Return the [X, Y] coordinate for the center point of the cell that contains the specified text.  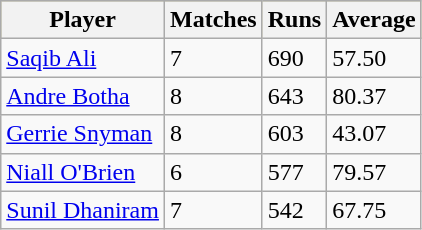
Matches [213, 20]
Runs [294, 20]
67.75 [374, 210]
Average [374, 20]
80.37 [374, 96]
43.07 [374, 134]
Player [83, 20]
Saqib Ali [83, 58]
Gerrie Snyman [83, 134]
643 [294, 96]
Sunil Dhaniram [83, 210]
6 [213, 172]
57.50 [374, 58]
542 [294, 210]
577 [294, 172]
Andre Botha [83, 96]
603 [294, 134]
Niall O'Brien [83, 172]
690 [294, 58]
79.57 [374, 172]
